Pinpoint the cell where the given text exists, returning its (x, y) midpoint coordinate. 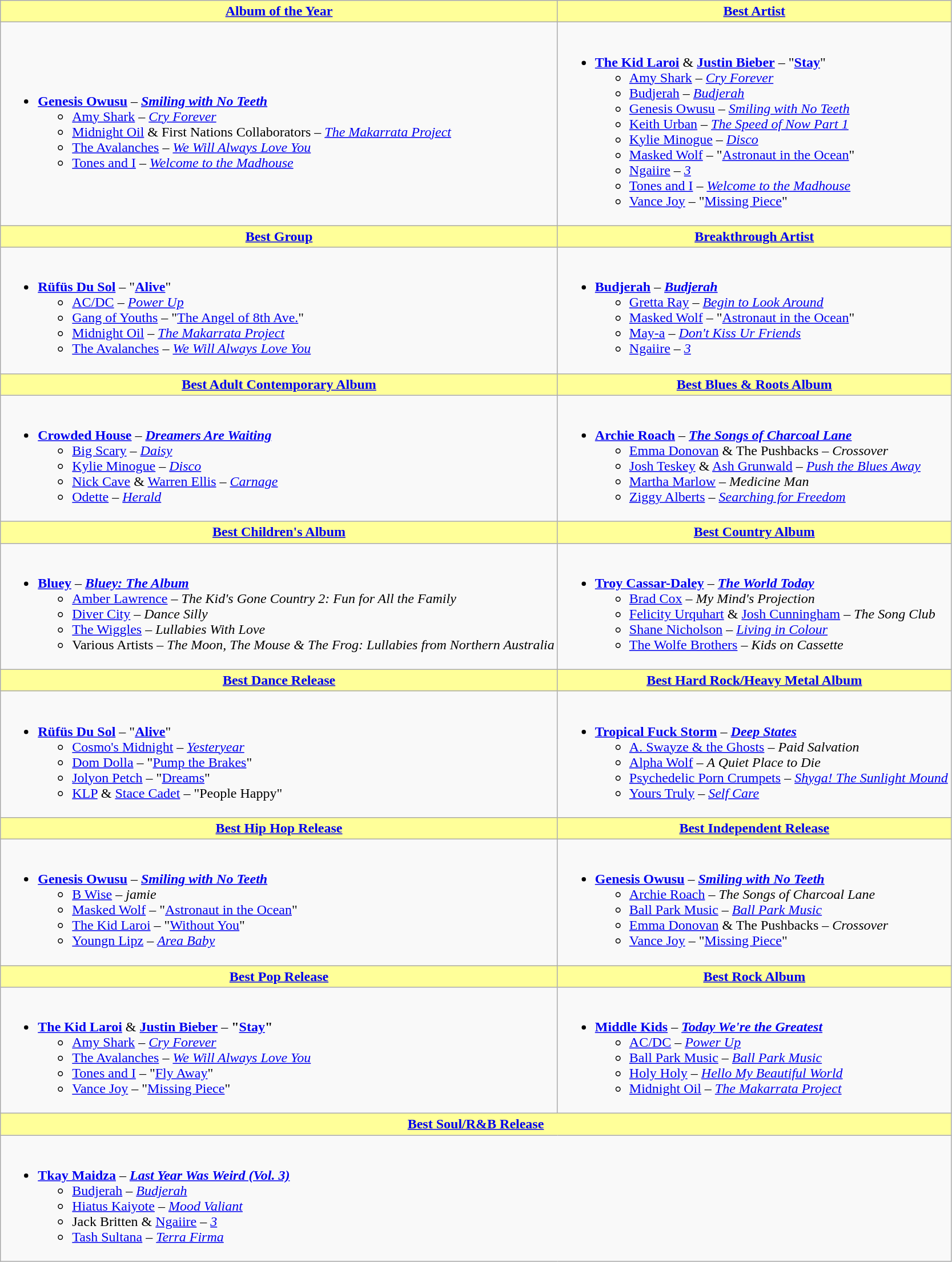
Best Country Album (754, 532)
Best Hip Hop Release (279, 828)
Best Rock Album (754, 976)
Tkay Maidza – Last Year Was Weird (Vol. 3)Budjerah – BudjerahHiatus Kaiyote – Mood ValiantJack Britten & Ngaiire – 3Tash Sultana – Terra Firma (476, 1198)
Genesis Owusu – Smiling with No TeethB Wise – jamieMasked Wolf – "Astronaut in the Ocean"The Kid Laroi – "Without You"Youngn Lipz – Area Baby (279, 902)
Album of the Year (279, 11)
Best Artist (754, 11)
Rüfüs Du Sol – "Alive"Cosmo's Midnight – YesteryearDom Dolla – "Pump the Brakes"Jolyon Petch – "Dreams"KLP & Stace Cadet – "People Happy" (279, 754)
Best Adult Contemporary Album (279, 384)
Best Dance Release (279, 680)
Best Hard Rock/Heavy Metal Album (754, 680)
Budjerah – BudjerahGretta Ray – Begin to Look AroundMasked Wolf – "Astronaut in the Ocean"May-a – Don't Kiss Ur FriendsNgaiire – 3 (754, 311)
Crowded House – Dreamers Are WaitingBig Scary – DaisyKylie Minogue – DiscoNick Cave & Warren Ellis – CarnageOdette – Herald (279, 458)
Best Group (279, 236)
Best Children's Album (279, 532)
Breakthrough Artist (754, 236)
Best Independent Release (754, 828)
Best Pop Release (279, 976)
Best Blues & Roots Album (754, 384)
Best Soul/R&B Release (476, 1124)
